Locate the cell with the specified text and output its [x, y] center coordinate. 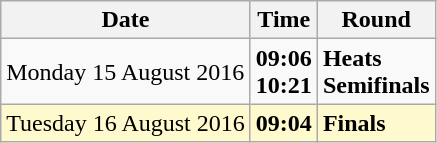
Monday 15 August 2016 [126, 72]
09:0610:21 [284, 72]
Time [284, 20]
09:04 [284, 123]
Round [376, 20]
Tuesday 16 August 2016 [126, 123]
HeatsSemifinals [376, 72]
Date [126, 20]
Finals [376, 123]
